Identify which cell holds the provided text, then report its [X, Y] central coordinate. 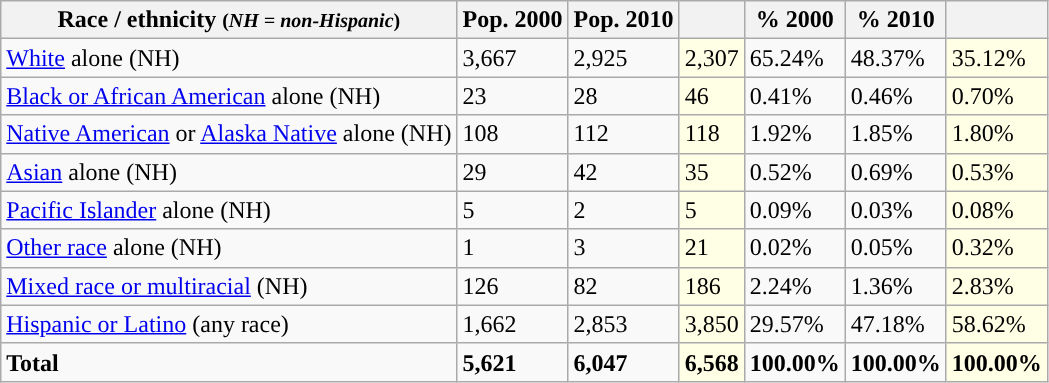
Hispanic or Latino (any race) [229, 324]
47.18% [896, 324]
0.41% [794, 96]
35.12% [996, 58]
29 [512, 172]
1.92% [794, 134]
% 2010 [896, 20]
3 [624, 248]
Mixed race or multiracial (NH) [229, 286]
% 2000 [794, 20]
2,307 [712, 58]
0.70% [996, 96]
21 [712, 248]
Pop. 2000 [512, 20]
3,850 [712, 324]
48.37% [896, 58]
42 [624, 172]
186 [712, 286]
2.83% [996, 286]
2.24% [794, 286]
82 [624, 286]
2,925 [624, 58]
112 [624, 134]
6,568 [712, 362]
0.53% [996, 172]
Total [229, 362]
5,621 [512, 362]
Native American or Alaska Native alone (NH) [229, 134]
White alone (NH) [229, 58]
0.03% [896, 210]
46 [712, 96]
126 [512, 286]
0.52% [794, 172]
65.24% [794, 58]
2,853 [624, 324]
Asian alone (NH) [229, 172]
Other race alone (NH) [229, 248]
0.09% [794, 210]
6,047 [624, 362]
0.69% [896, 172]
29.57% [794, 324]
0.32% [996, 248]
Black or African American alone (NH) [229, 96]
1.80% [996, 134]
0.08% [996, 210]
23 [512, 96]
1.36% [896, 286]
1,662 [512, 324]
Pop. 2010 [624, 20]
0.05% [896, 248]
58.62% [996, 324]
2 [624, 210]
108 [512, 134]
28 [624, 96]
3,667 [512, 58]
1 [512, 248]
0.46% [896, 96]
1.85% [896, 134]
Pacific Islander alone (NH) [229, 210]
0.02% [794, 248]
118 [712, 134]
Race / ethnicity (NH = non-Hispanic) [229, 20]
35 [712, 172]
